Provide the (X, Y) coordinate of the cell's center where the given text is located.  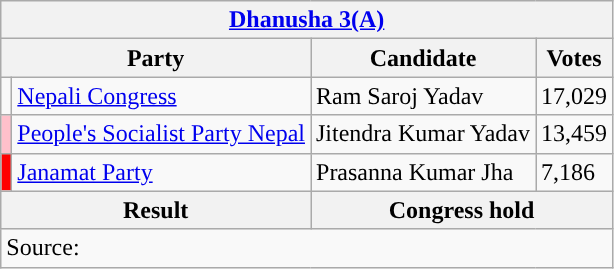
17,029 (574, 96)
Party (156, 58)
7,186 (574, 172)
Dhanusha 3(A) (307, 20)
People's Socialist Party Nepal (162, 134)
Congress hold (461, 210)
Votes (574, 58)
Janamat Party (162, 172)
Candidate (422, 58)
Jitendra Kumar Yadav (422, 134)
Prasanna Kumar Jha (422, 172)
Source: (307, 248)
Result (156, 210)
13,459 (574, 134)
Nepali Congress (162, 96)
Ram Saroj Yadav (422, 96)
